Scan for the cell matching the given text and deliver its [X, Y] coordinate at center. 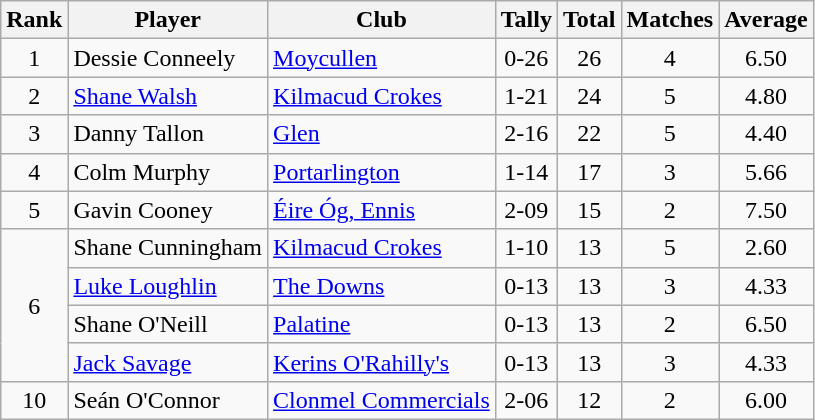
1-10 [526, 248]
4.40 [766, 134]
Moycullen [382, 58]
The Downs [382, 286]
2.60 [766, 248]
Gavin Cooney [168, 210]
Kerins O'Rahilly's [382, 362]
6.00 [766, 400]
Éire Óg, Ennis [382, 210]
Dessie Conneely [168, 58]
2-09 [526, 210]
Matches [670, 20]
17 [589, 172]
4.80 [766, 96]
Shane Cunningham [168, 248]
22 [589, 134]
12 [589, 400]
Shane O'Neill [168, 324]
Shane Walsh [168, 96]
1-14 [526, 172]
2-06 [526, 400]
2-16 [526, 134]
Club [382, 20]
Player [168, 20]
Danny Tallon [168, 134]
1 [34, 58]
Average [766, 20]
10 [34, 400]
5.66 [766, 172]
26 [589, 58]
1-21 [526, 96]
24 [589, 96]
Luke Loughlin [168, 286]
Clonmel Commercials [382, 400]
15 [589, 210]
Palatine [382, 324]
Total [589, 20]
0-26 [526, 58]
6 [34, 305]
Portarlington [382, 172]
Seán O'Connor [168, 400]
Jack Savage [168, 362]
Rank [34, 20]
7.50 [766, 210]
Tally [526, 20]
Glen [382, 134]
Colm Murphy [168, 172]
